For the text-containing cell, return its midpoint in (X, Y) coordinate format. 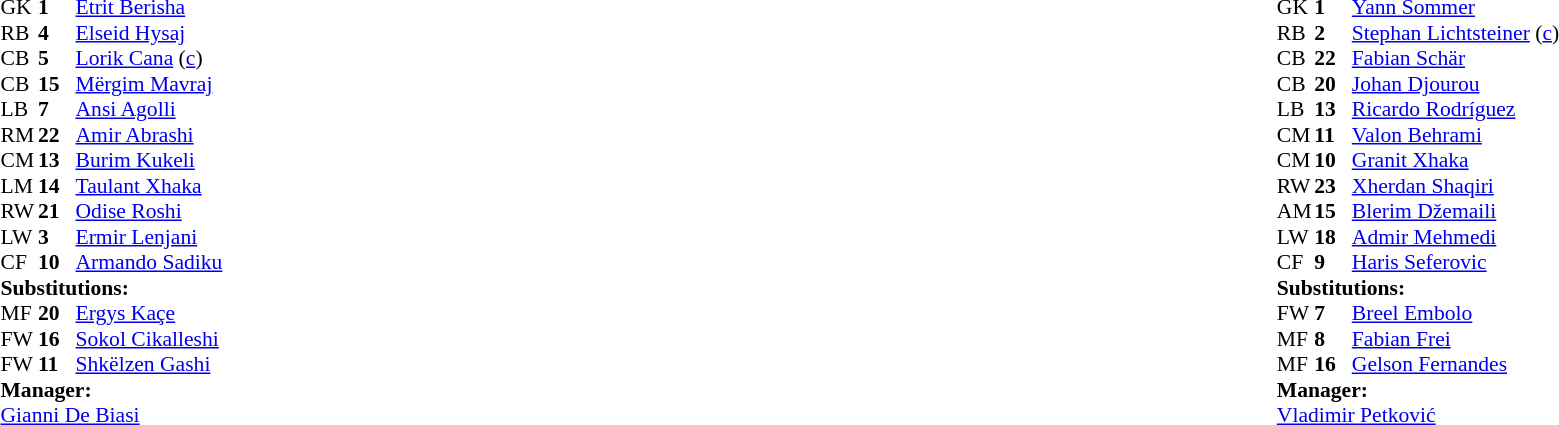
Ricardo Rodríguez (1456, 109)
Odise Roshi (150, 211)
Granit Xhaka (1456, 161)
Xherdan Shaqiri (1456, 186)
Ergys Kaçe (150, 313)
Ansi Agolli (150, 109)
9 (1333, 263)
4 (57, 33)
Valon Behrami (1456, 135)
Lorik Cana (c) (150, 59)
23 (1333, 186)
3 (57, 237)
Blerim Džemaili (1456, 211)
Fabian Frei (1456, 339)
Johan Djourou (1456, 84)
Sokol Cikalleshi (150, 339)
Admir Mehmedi (1456, 237)
Armando Sadiku (150, 263)
21 (57, 211)
LM (19, 186)
Taulant Xhaka (150, 186)
18 (1333, 237)
5 (57, 59)
Amir Abrashi (150, 135)
Elseid Hysaj (150, 33)
Gelson Fernandes (1456, 365)
Stephan Lichtsteiner (c) (1456, 33)
Fabian Schär (1456, 59)
Burim Kukeli (150, 161)
Ermir Lenjani (150, 237)
Shkëlzen Gashi (150, 365)
RM (19, 135)
Breel Embolo (1456, 313)
Mërgim Mavraj (150, 84)
AM (1296, 211)
Haris Seferovic (1456, 263)
2 (1333, 33)
14 (57, 186)
8 (1333, 339)
